Determine the (x, y) coordinate at the center of the cell enclosing the given text.  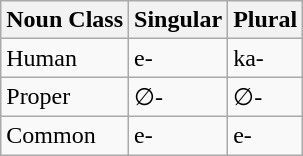
Human (65, 58)
Common (65, 135)
ka- (266, 58)
Noun Class (65, 20)
Proper (65, 97)
Singular (178, 20)
Plural (266, 20)
